Extract the [X, Y] coordinate from the center of the cell holding the provided text.  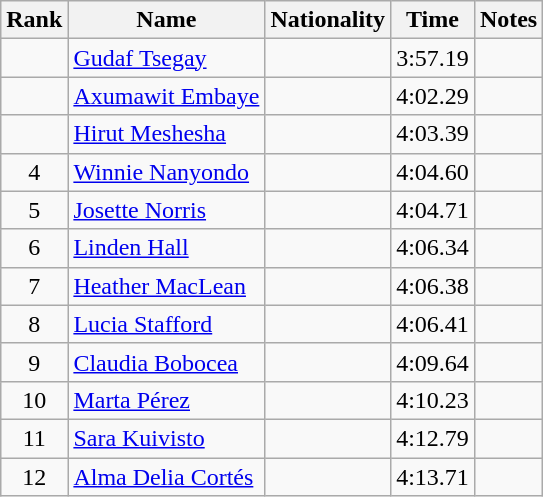
4:04.60 [433, 172]
Gudaf Tsegay [166, 58]
Marta Pérez [166, 400]
Josette Norris [166, 210]
4:12.79 [433, 438]
4:03.39 [433, 134]
Name [166, 20]
Hirut Meshesha [166, 134]
4:06.41 [433, 324]
8 [34, 324]
Axumawit Embaye [166, 96]
12 [34, 477]
Linden Hall [166, 248]
5 [34, 210]
4:04.71 [433, 210]
9 [34, 362]
4 [34, 172]
6 [34, 248]
4:06.34 [433, 248]
7 [34, 286]
4:09.64 [433, 362]
Notes [508, 20]
10 [34, 400]
Nationality [328, 20]
11 [34, 438]
4:02.29 [433, 96]
Heather MacLean [166, 286]
Rank [34, 20]
4:06.38 [433, 286]
3:57.19 [433, 58]
4:13.71 [433, 477]
Winnie Nanyondo [166, 172]
Alma Delia Cortés [166, 477]
4:10.23 [433, 400]
Claudia Bobocea [166, 362]
Sara Kuivisto [166, 438]
Time [433, 20]
Lucia Stafford [166, 324]
